Capture the cell that displays the provided text and extract its [x, y] central coordinate. 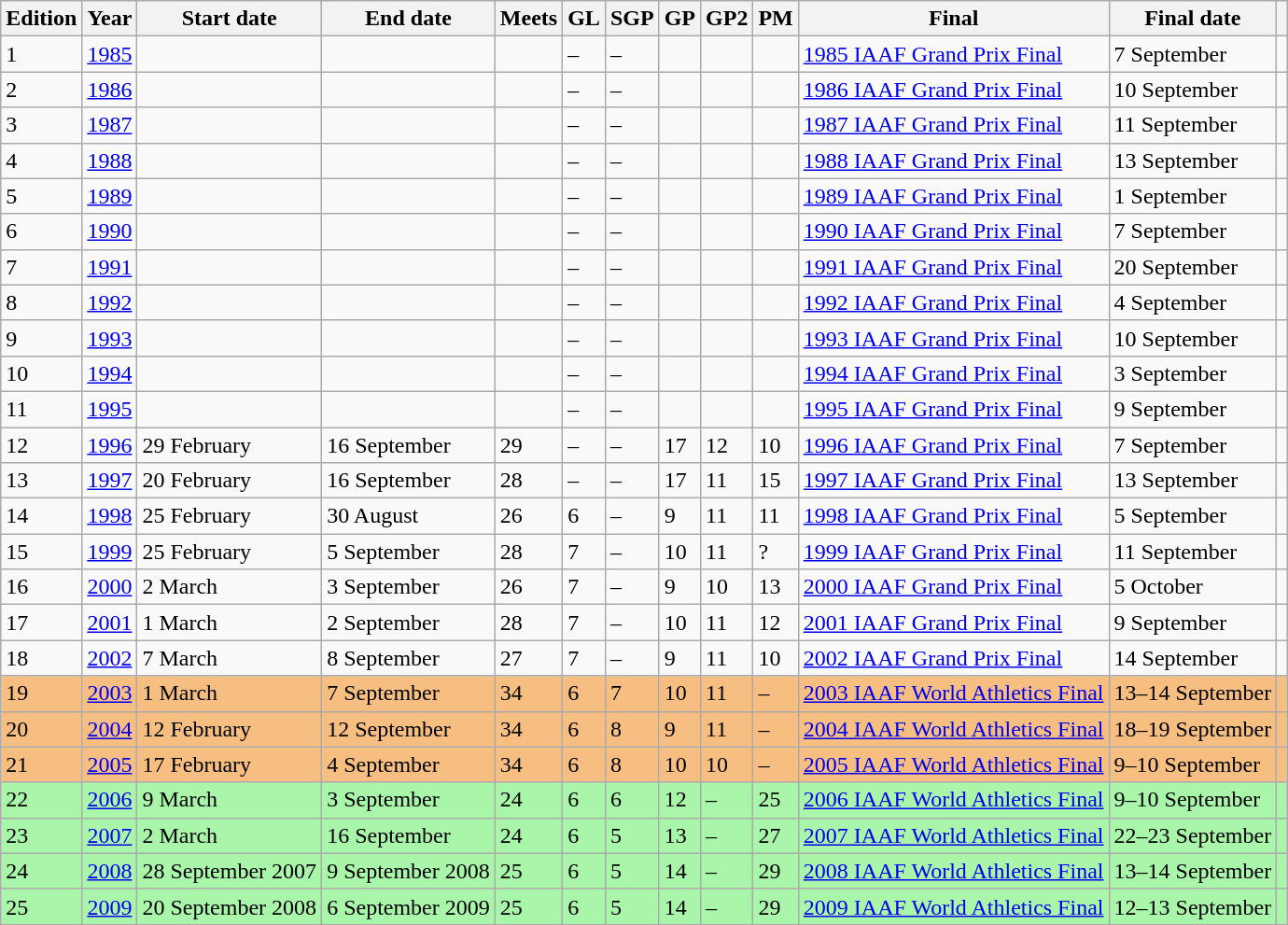
1997 IAAF Grand Prix Final [954, 481]
1997 [110, 481]
1991 IAAF Grand Prix Final [954, 267]
22–23 September [1193, 835]
7 March [230, 658]
1996 [110, 445]
1989 IAAF Grand Prix Final [954, 196]
1986 [110, 90]
2009 IAAF World Athletics Final [954, 906]
20 September [1193, 267]
SGP [632, 19]
2006 IAAF World Athletics Final [954, 800]
Final [954, 19]
1999 [110, 552]
1988 [110, 161]
1991 [110, 267]
GP2 [727, 19]
2004 [110, 729]
1987 [110, 125]
2002 [110, 658]
29 February [230, 445]
Final date [1193, 19]
2008 [110, 871]
1986 IAAF Grand Prix Final [954, 90]
1985 [110, 54]
1990 [110, 231]
5 October [1193, 587]
Edition [41, 19]
28 September 2007 [230, 871]
20 [41, 729]
8 September [409, 658]
19 [41, 694]
12–13 September [1193, 906]
1 [41, 54]
2 September [409, 623]
2009 [110, 906]
Year [110, 19]
1 September [1193, 196]
1989 [110, 196]
1994 IAAF Grand Prix Final [954, 373]
1992 IAAF Grand Prix Final [954, 302]
12 February [230, 729]
16 [41, 587]
9 March [230, 800]
2001 [110, 623]
6 September 2009 [409, 906]
20 February [230, 481]
2001 IAAF Grand Prix Final [954, 623]
23 [41, 835]
2002 IAAF Grand Prix Final [954, 658]
1985 IAAF Grand Prix Final [954, 54]
1998 [110, 516]
1995 IAAF Grand Prix Final [954, 409]
2003 IAAF World Athletics Final [954, 694]
? [776, 552]
1999 IAAF Grand Prix Final [954, 552]
1996 IAAF Grand Prix Final [954, 445]
2005 IAAF World Athletics Final [954, 764]
3 [41, 125]
2007 IAAF World Athletics Final [954, 835]
14 September [1193, 658]
1995 [110, 409]
2004 IAAF World Athletics Final [954, 729]
1994 [110, 373]
17 February [230, 764]
PM [776, 19]
30 August [409, 516]
2000 [110, 587]
22 [41, 800]
2000 IAAF Grand Prix Final [954, 587]
2007 [110, 835]
9 September 2008 [409, 871]
2008 IAAF World Athletics Final [954, 871]
Meets [528, 19]
GP [679, 19]
1993 [110, 338]
End date [409, 19]
21 [41, 764]
20 September 2008 [230, 906]
Start date [230, 19]
1992 [110, 302]
2005 [110, 764]
GL [584, 19]
1998 IAAF Grand Prix Final [954, 516]
18–19 September [1193, 729]
1987 IAAF Grand Prix Final [954, 125]
12 September [409, 729]
2 [41, 90]
1990 IAAF Grand Prix Final [954, 231]
18 [41, 658]
4 [41, 161]
1993 IAAF Grand Prix Final [954, 338]
2003 [110, 694]
1988 IAAF Grand Prix Final [954, 161]
2006 [110, 800]
